Provide the [x, y] coordinate of the cell's center where the given text is located.  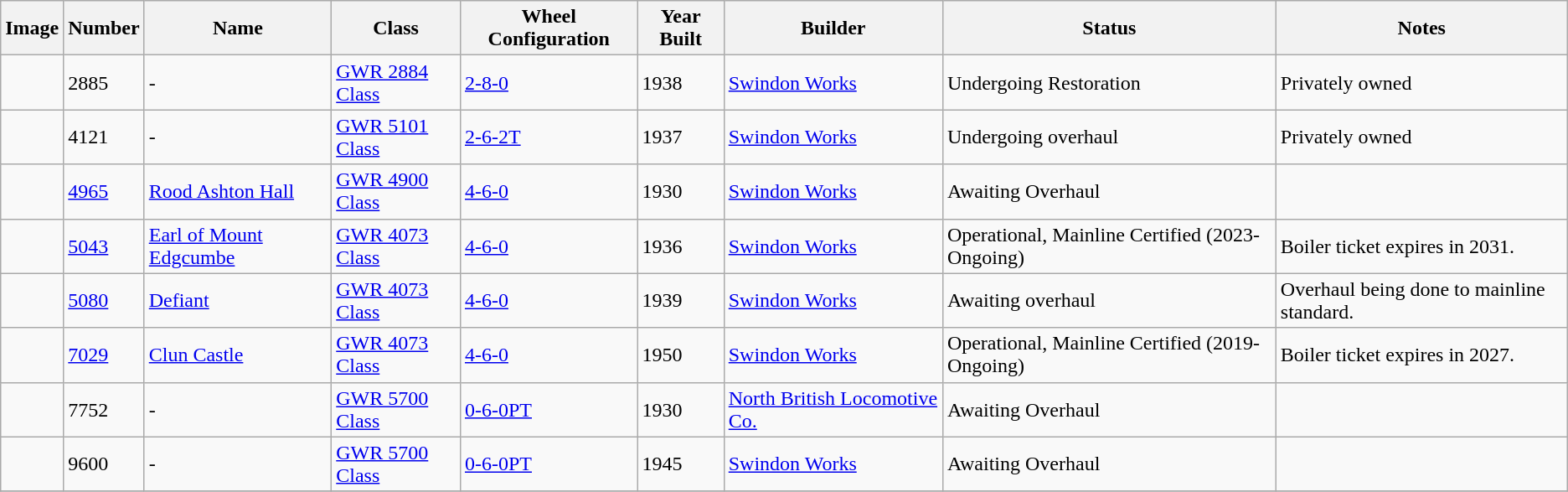
1937 [680, 137]
Boiler ticket expires in 2027. [1421, 355]
1950 [680, 355]
2-6-2T [549, 137]
Undergoing Restoration [1109, 82]
Class [396, 28]
2885 [104, 82]
1938 [680, 82]
Boiler ticket expires in 2031. [1421, 246]
GWR 4900 Class [396, 191]
2-8-0 [549, 82]
1936 [680, 246]
Operational, Mainline Certified (2023-Ongoing) [1109, 246]
Clun Castle [238, 355]
GWR 5101 Class [396, 137]
Overhaul being done to mainline standard. [1421, 300]
1939 [680, 300]
4965 [104, 191]
1945 [680, 464]
GWR 2884 Class [396, 82]
Year Built [680, 28]
Operational, Mainline Certified (2019-Ongoing) [1109, 355]
Awaiting overhaul [1109, 300]
Number [104, 28]
5043 [104, 246]
4121 [104, 137]
Status [1109, 28]
7752 [104, 409]
5080 [104, 300]
Undergoing overhaul [1109, 137]
Notes [1421, 28]
Defiant [238, 300]
7029 [104, 355]
North British Locomotive Co. [833, 409]
Wheel Configuration [549, 28]
Name [238, 28]
Earl of Mount Edgcumbe [238, 246]
9600 [104, 464]
Rood Ashton Hall [238, 191]
Builder [833, 28]
Image [32, 28]
